Identify which cell holds the provided text, then report its (X, Y) central coordinate. 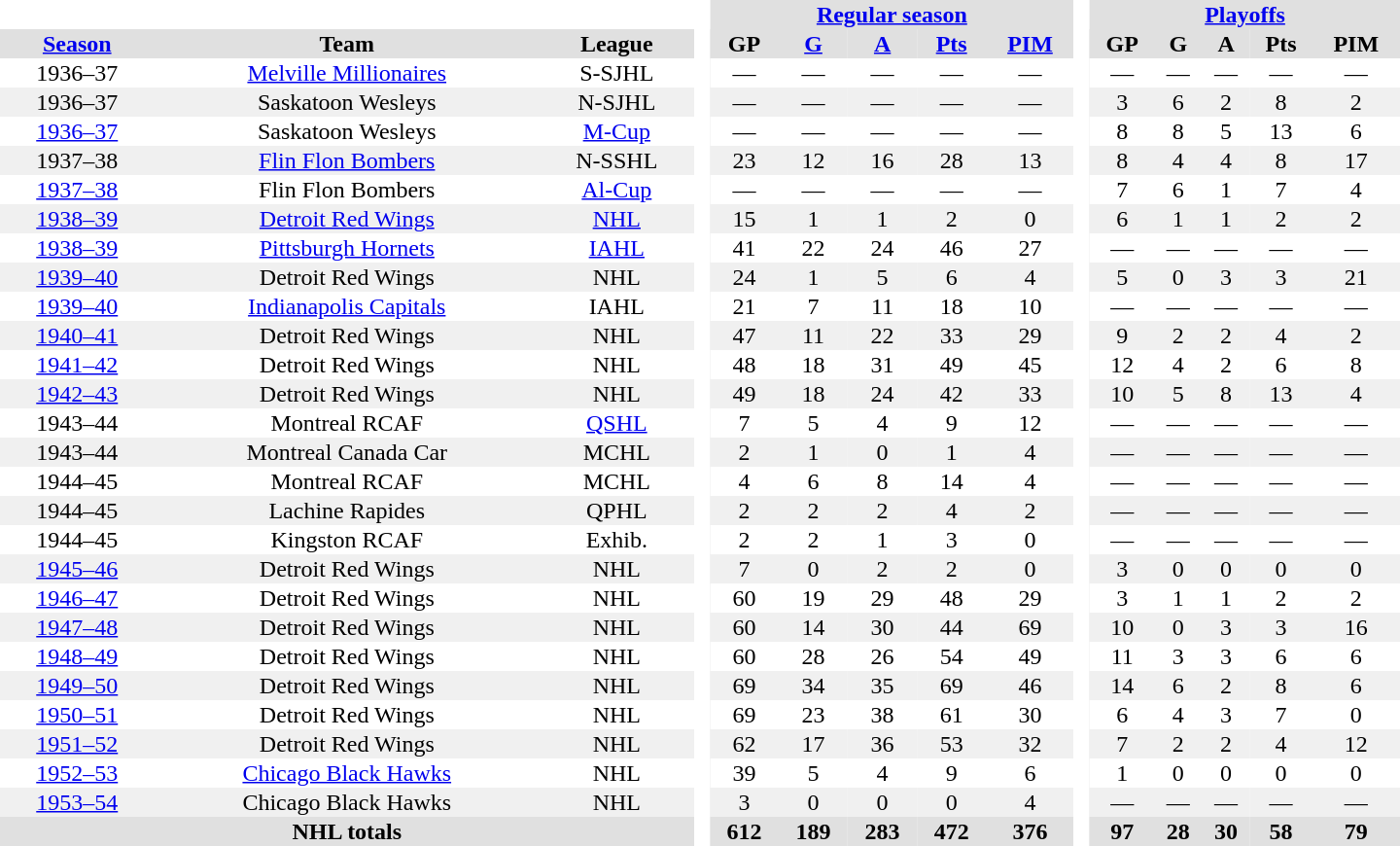
62 (745, 744)
Exhib. (616, 540)
1953–54 (78, 802)
1949–50 (78, 686)
26 (883, 656)
472 (951, 831)
27 (1030, 248)
97 (1122, 831)
NHL totals (347, 831)
1950–51 (78, 715)
1940–41 (78, 335)
79 (1355, 831)
QSHL (616, 423)
189 (813, 831)
35 (883, 686)
1952–53 (78, 773)
47 (745, 335)
38 (883, 715)
1945–46 (78, 569)
54 (951, 656)
44 (951, 627)
1942–43 (78, 394)
283 (883, 831)
34 (813, 686)
N-SJHL (616, 102)
Lachine Rapides (348, 511)
1946–47 (78, 598)
31 (883, 365)
15 (745, 219)
Regular season (892, 15)
61 (951, 715)
612 (745, 831)
1941–42 (78, 365)
Melville Millionaires (348, 73)
39 (745, 773)
Kingston RCAF (348, 540)
Indianapolis Capitals (348, 306)
League (616, 44)
Montreal Canada Car (348, 452)
45 (1030, 365)
N-SSHL (616, 160)
QPHL (616, 511)
M-Cup (616, 131)
19 (813, 598)
S-SJHL (616, 73)
53 (951, 744)
32 (1030, 744)
36 (883, 744)
Playoffs (1244, 15)
Pittsburgh Hornets (348, 248)
1947–48 (78, 627)
41 (745, 248)
Season (78, 44)
1948–49 (78, 656)
1951–52 (78, 744)
Al-Cup (616, 190)
376 (1030, 831)
58 (1281, 831)
Team (348, 44)
42 (951, 394)
